Determine the (X, Y) coordinate at the center of the cell enclosing the given text.  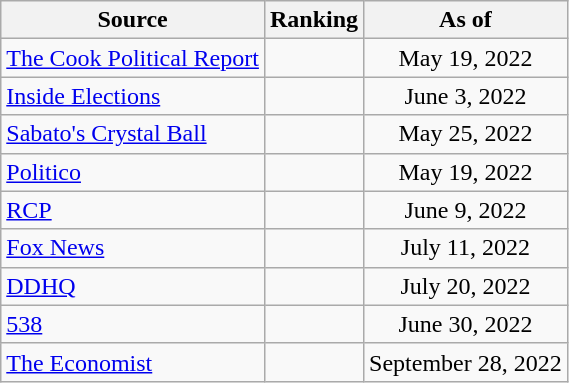
May 25, 2022 (466, 134)
Inside Elections (133, 96)
Politico (133, 172)
DDHQ (133, 286)
RCP (133, 210)
As of (466, 20)
June 3, 2022 (466, 96)
538 (133, 324)
July 11, 2022 (466, 248)
The Cook Political Report (133, 58)
Ranking (314, 20)
July 20, 2022 (466, 286)
June 30, 2022 (466, 324)
Source (133, 20)
June 9, 2022 (466, 210)
The Economist (133, 362)
Sabato's Crystal Ball (133, 134)
Fox News (133, 248)
September 28, 2022 (466, 362)
